Return the (x, y) coordinate for the center point of the cell that contains the specified text.  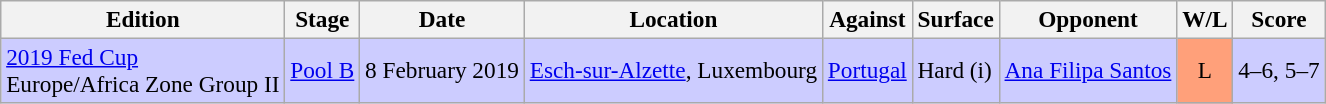
8 February 2019 (442, 70)
Against (867, 19)
Date (442, 19)
W/L (1205, 19)
Stage (322, 19)
Pool B (322, 70)
2019 Fed Cup Europe/Africa Zone Group II (143, 70)
Hard (i) (956, 70)
Score (1279, 19)
Opponent (1088, 19)
Location (673, 19)
L (1205, 70)
Edition (143, 19)
4–6, 5–7 (1279, 70)
Portugal (867, 70)
Esch-sur-Alzette, Luxembourg (673, 70)
Surface (956, 19)
Ana Filipa Santos (1088, 70)
